Provide the (X, Y) coordinate of the cell's center where the given text is located.  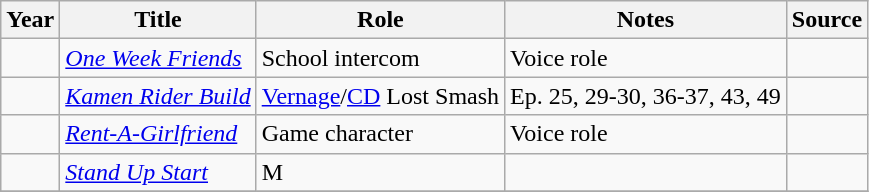
Year (30, 20)
Game character (380, 134)
Rent-A-Girlfriend (158, 134)
School intercom (380, 58)
Title (158, 20)
Ep. 25, 29-30, 36-37, 43, 49 (646, 96)
Kamen Rider Build (158, 96)
Stand Up Start (158, 172)
Role (380, 20)
M (380, 172)
Source (826, 20)
Notes (646, 20)
One Week Friends (158, 58)
Vernage/CD Lost Smash (380, 96)
